From the cell containing the given text, extract its center point as (x, y) coordinate. 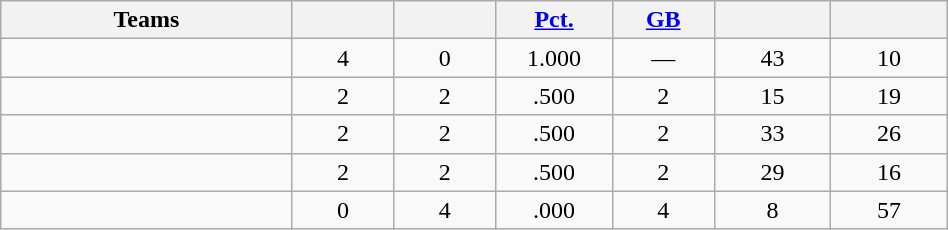
Pct. (554, 20)
15 (772, 96)
33 (772, 134)
26 (890, 134)
— (663, 58)
Teams (146, 20)
8 (772, 210)
19 (890, 96)
16 (890, 172)
43 (772, 58)
1.000 (554, 58)
29 (772, 172)
GB (663, 20)
57 (890, 210)
.000 (554, 210)
10 (890, 58)
